Provide the (x, y) coordinate of the cell's center where the given text is located.  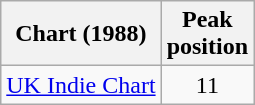
UK Indie Chart (81, 85)
Peakposition (207, 34)
Chart (1988) (81, 34)
11 (207, 85)
